Find where the given text appears and provide that cell's center as [X, Y] coordinate. 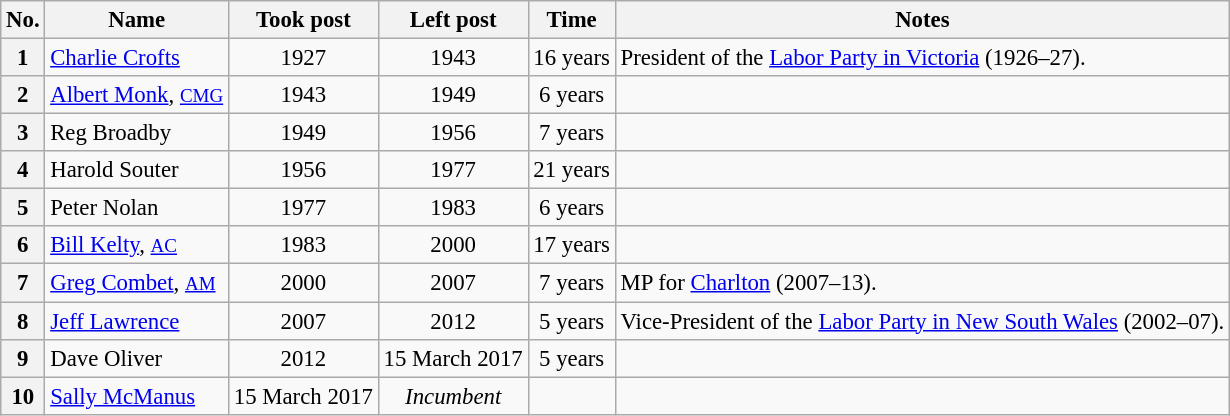
17 years [572, 245]
8 [23, 321]
6 [23, 245]
MP for Charlton (2007–13). [922, 283]
7 [23, 283]
Incumbent [453, 396]
5 [23, 208]
16 years [572, 58]
21 years [572, 170]
Bill Kelty, AC [137, 245]
Left post [453, 20]
President of the Labor Party in Victoria (1926–27). [922, 58]
Peter Nolan [137, 208]
Name [137, 20]
Notes [922, 20]
Dave Oliver [137, 358]
9 [23, 358]
1 [23, 58]
Charlie Crofts [137, 58]
Harold Souter [137, 170]
Time [572, 20]
2 [23, 95]
Took post [303, 20]
Albert Monk, CMG [137, 95]
Jeff Lawrence [137, 321]
4 [23, 170]
Reg Broadby [137, 133]
No. [23, 20]
Vice-President of the Labor Party in New South Wales (2002–07). [922, 321]
Greg Combet, AM [137, 283]
1927 [303, 58]
3 [23, 133]
10 [23, 396]
Sally McManus [137, 396]
